Output the [X, Y] coordinate of the center of the cell containing the given text.  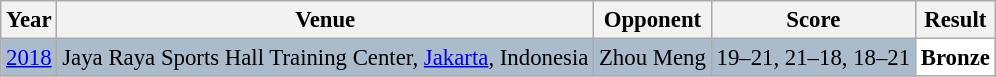
2018 [29, 58]
Result [955, 20]
19–21, 21–18, 18–21 [813, 58]
Score [813, 20]
Opponent [653, 20]
Venue [326, 20]
Bronze [955, 58]
Year [29, 20]
Jaya Raya Sports Hall Training Center, Jakarta, Indonesia [326, 58]
Zhou Meng [653, 58]
